Return [x, y] of the center of cell containing provided text 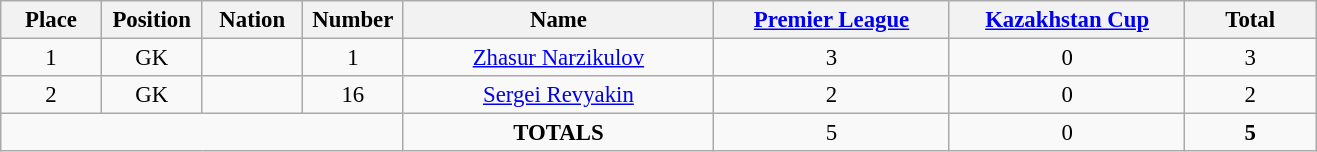
TOTALS [558, 133]
Place [52, 20]
Nation [252, 20]
Position [152, 20]
Name [558, 20]
16 [354, 95]
Number [354, 20]
Kazakhstan Cup [1067, 20]
Sergei Revyakin [558, 95]
Premier League [832, 20]
Zhasur Narzikulov [558, 58]
Total [1250, 20]
